Locate the cell with the specified text and output its [X, Y] center coordinate. 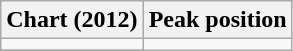
Peak position [218, 20]
Chart (2012) [72, 20]
